Find where the given text appears and provide that cell's center as [X, Y] coordinate. 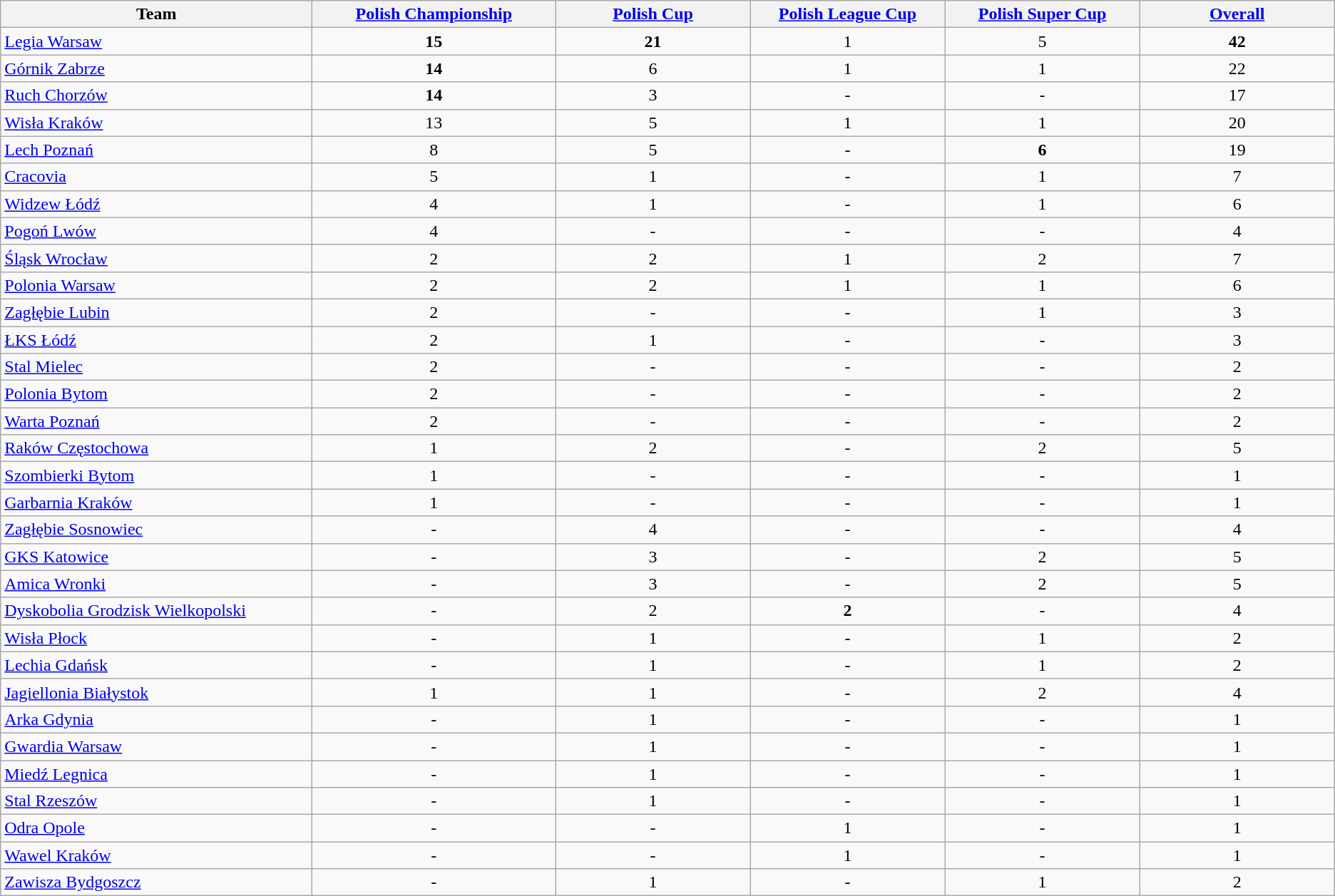
Jagiellonia Białystok [157, 692]
Polish Cup [653, 14]
Miedź Legnica [157, 773]
Lech Poznań [157, 150]
Pogoń Lwów [157, 231]
Polonia Warsaw [157, 285]
Widzew Łódź [157, 204]
Stal Mielec [157, 367]
Wawel Kraków [157, 855]
Warta Poznań [157, 421]
Gwardia Warsaw [157, 746]
Team [157, 14]
Dyskobolia Grodzisk Wielkopolski [157, 611]
Overall [1237, 14]
15 [434, 41]
Zagłębie Lubin [157, 312]
Amica Wronki [157, 584]
GKS Katowice [157, 557]
Górnik Zabrze [157, 68]
Raków Częstochowa [157, 448]
Polonia Bytom [157, 394]
13 [434, 123]
Śląsk Wrocław [157, 258]
8 [434, 150]
Odra Opole [157, 828]
Ruch Chorzów [157, 96]
Stal Rzeszów [157, 801]
Garbarnia Kraków [157, 503]
22 [1237, 68]
Polish Super Cup [1043, 14]
Legia Warsaw [157, 41]
Zawisza Bydgoszcz [157, 882]
20 [1237, 123]
Polish League Cup [847, 14]
Polish Championship [434, 14]
17 [1237, 96]
Cracovia [157, 177]
Zagłębie Sosnowiec [157, 530]
ŁKS Łódź [157, 340]
21 [653, 41]
42 [1237, 41]
Wisła Płock [157, 638]
Wisła Kraków [157, 123]
Lechia Gdańsk [157, 665]
Szombierki Bytom [157, 475]
Arka Gdynia [157, 719]
19 [1237, 150]
